Identify which cell holds the provided text, then report its [x, y] central coordinate. 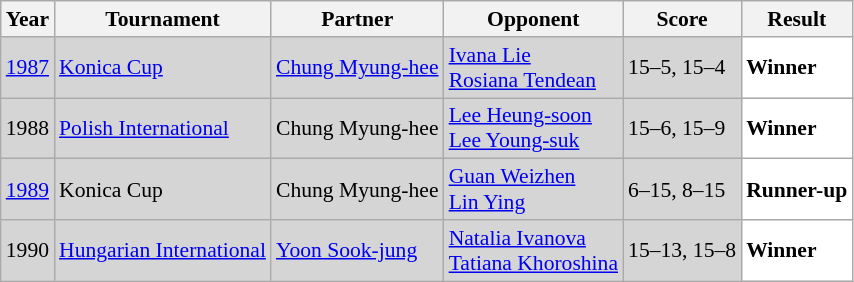
15–13, 15–8 [682, 250]
6–15, 8–15 [682, 190]
Result [796, 19]
1988 [28, 128]
Opponent [534, 19]
Guan Weizhen Lin Ying [534, 190]
15–5, 15–4 [682, 68]
Runner-up [796, 190]
Ivana Lie Rosiana Tendean [534, 68]
Score [682, 19]
Lee Heung-soon Lee Young-suk [534, 128]
Natalia Ivanova Tatiana Khoroshina [534, 250]
1989 [28, 190]
15–6, 15–9 [682, 128]
1990 [28, 250]
Polish International [162, 128]
Year [28, 19]
Tournament [162, 19]
Partner [358, 19]
Yoon Sook-jung [358, 250]
Hungarian International [162, 250]
1987 [28, 68]
